From the cell containing the given text, extract its center point as (x, y) coordinate. 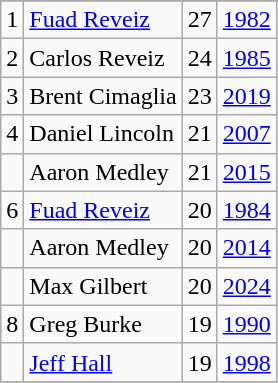
2015 (246, 172)
1990 (246, 324)
27 (200, 20)
2014 (246, 248)
6 (12, 210)
1 (12, 20)
24 (200, 58)
2 (12, 58)
1998 (246, 362)
3 (12, 96)
2019 (246, 96)
2007 (246, 134)
1982 (246, 20)
1985 (246, 58)
Jeff Hall (103, 362)
Carlos Reveiz (103, 58)
2024 (246, 286)
1984 (246, 210)
8 (12, 324)
23 (200, 96)
4 (12, 134)
Brent Cimaglia (103, 96)
Daniel Lincoln (103, 134)
Greg Burke (103, 324)
Max Gilbert (103, 286)
